Find where the given text appears and provide that cell's center as [x, y] coordinate. 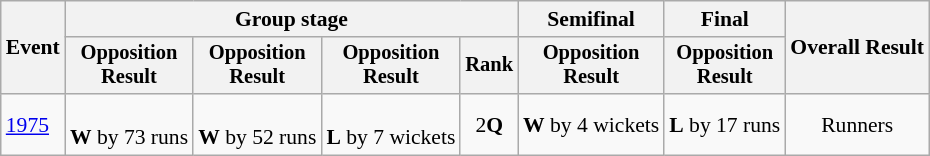
W by 4 wickets [591, 124]
Rank [489, 66]
Final [724, 19]
W by 73 runs [129, 124]
W by 52 runs [257, 124]
Group stage [292, 19]
Semifinal [591, 19]
L by 7 wickets [390, 124]
Event [33, 48]
L by 17 runs [724, 124]
2Q [489, 124]
1975 [33, 124]
Overall Result [857, 48]
Runners [857, 124]
